Capture the cell that displays the provided text and extract its (X, Y) central coordinate. 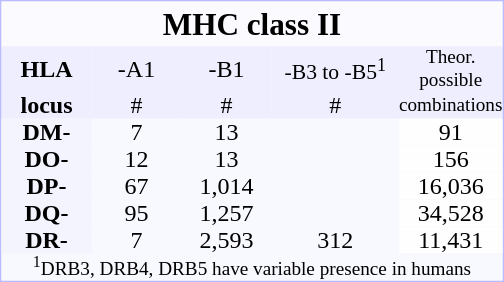
locus (47, 106)
DR- (47, 240)
2,593 (227, 240)
MHC class II (252, 24)
312 (336, 240)
91 (450, 132)
DO- (47, 160)
DM- (47, 132)
Theor. possible (450, 68)
HLA (47, 68)
95 (137, 214)
156 (450, 160)
DP- (47, 186)
67 (137, 186)
16,036 (450, 186)
11,431 (450, 240)
-B3 to -B51 (336, 68)
1,257 (227, 214)
-B1 (227, 68)
12 (137, 160)
34,528 (450, 214)
combinations (450, 106)
-A1 (137, 68)
1,014 (227, 186)
1DRB3, DRB4, DRB5 have variable presence in humans (252, 268)
DQ- (47, 214)
